Return [x, y] of the center of cell containing provided text 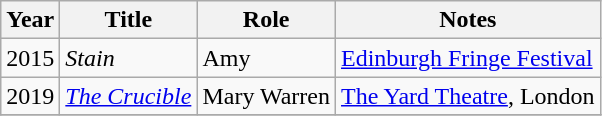
Year [30, 20]
Notes [468, 20]
Edinburgh Fringe Festival [468, 58]
Role [266, 20]
Title [128, 20]
2019 [30, 96]
Stain [128, 58]
The Yard Theatre, London [468, 96]
2015 [30, 58]
Amy [266, 58]
The Crucible [128, 96]
Mary Warren [266, 96]
